Return [X, Y] of the center of cell containing provided text 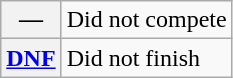
Did not finish [146, 58]
— [31, 20]
Did not compete [146, 20]
DNF [31, 58]
